Provide the [x, y] coordinate of the cell's center where the given text is located.  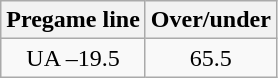
UA –19.5 [74, 58]
Over/under [210, 20]
65.5 [210, 58]
Pregame line [74, 20]
